Scan for the cell matching the given text and deliver its [x, y] coordinate at center. 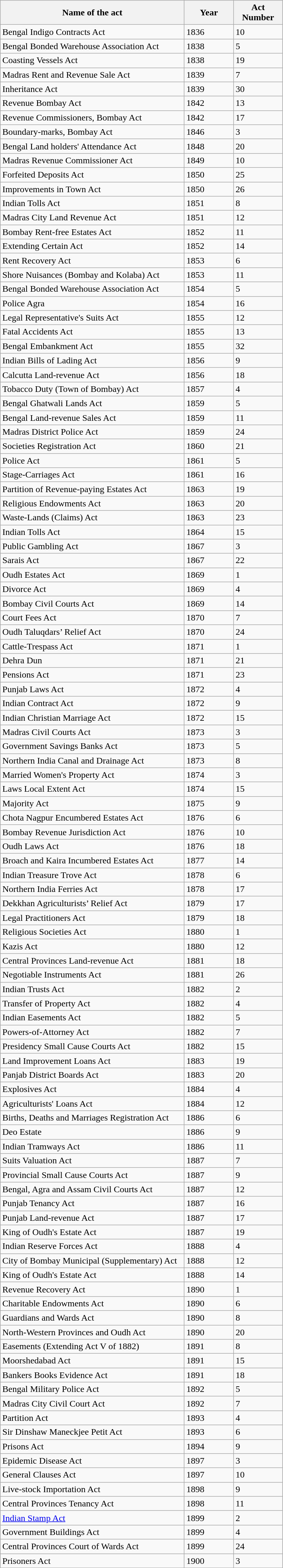
Agriculturists' Loans Act [92, 1103]
Extending Certain Act [92, 246]
Year [209, 13]
Legal Practitioners Act [92, 918]
Divorce Act [92, 589]
Northern India Canal and Drainage Act [92, 761]
Prisons Act [92, 1446]
Religious Endowments Act [92, 503]
Powers-of-Attorney Act [92, 1032]
Laws Local Extent Act [92, 789]
Live-stock Importation Act [92, 1489]
22 [258, 560]
Indian Christian Marriage Act [92, 718]
Madras District Police Act [92, 432]
Forfeited Deposits Act [92, 175]
1849 [209, 160]
Deo Estate [92, 1132]
1860 [209, 446]
Indian Contract Act [92, 703]
Oudh Laws Act [92, 846]
Provincial Small Cause Courts Act [92, 1175]
Central Provinces Land-revenue Act [92, 961]
Explosives Act [92, 1089]
Calcutta Land-revenue Act [92, 375]
Indian Stamp Act [92, 1518]
Broach and Kaira Incumbered Estates Act [92, 860]
Dehra Dun [92, 661]
Births, Deaths and Marriages Registration Act [92, 1118]
City of Bombay Municipal (Supplementary) Act [92, 1261]
Indian Reserve Forces Act [92, 1246]
1900 [209, 1560]
Bengal Ghatwali Lands Act [92, 403]
Prisoners Act [92, 1560]
Suits Valuation Act [92, 1161]
25 [258, 175]
Central Provinces Court of Wards Act [92, 1546]
Fatal Accidents Act [92, 332]
Bankers Books Evidence Act [92, 1375]
Epidemic Disease Act [92, 1461]
Moorshedabad Act [92, 1361]
Indian Easements Act [92, 1018]
Revenue Recovery Act [92, 1289]
Pensions Act [92, 675]
Inheritance Act [92, 89]
1857 [209, 389]
1864 [209, 532]
Name of the act [92, 13]
Bengal Embankment Act [92, 346]
General Clauses Act [92, 1475]
1894 [209, 1446]
Coasting Vessels Act [92, 60]
Stage-Carriages Act [92, 475]
Presidency Small Cause Courts Act [92, 1046]
Revenue Commissioners, Bombay Act [92, 117]
Madras City Land Revenue Act [92, 218]
Madras City Civil Court Act [92, 1404]
Indian Trusts Act [92, 989]
Bombay Civil Courts Act [92, 603]
Bombay Revenue Jurisdiction Act [92, 832]
Indian Treasure Trove Act [92, 875]
Police Act [92, 461]
Charitable Endowments Act [92, 1303]
Land Improvement Loans Act [92, 1060]
Bengal Land-revenue Sales Act [92, 418]
1836 [209, 32]
Court Fees Act [92, 618]
30 [258, 89]
1846 [209, 132]
Religious Societies Act [92, 932]
32 [258, 346]
Improvements in Town Act [92, 189]
North-Western Provinces and Oudh Act [92, 1332]
Bengal Land holders' Attendance Act [92, 146]
Government Savings Banks Act [92, 746]
Cattle-Trespass Act [92, 646]
Negotiable Instruments Act [92, 975]
Punjab Land-revenue Act [92, 1218]
Bengal Military Police Act [92, 1389]
Indian Bills of Lading Act [92, 360]
Panjab District Boards Act [92, 1075]
Punjab Tenancy Act [92, 1203]
Indian Tramways Act [92, 1146]
Easements (Extending Act V of 1882) [92, 1347]
Northern India Ferries Act [92, 889]
Guardians and Wards Act [92, 1318]
Government Buildings Act [92, 1532]
Madras Civil Courts Act [92, 732]
Madras Revenue Commissioner Act [92, 160]
Act Number [258, 13]
Tobacco Duty (Town of Bombay) Act [92, 389]
Dekkhan Agriculturists’ Relief Act [92, 904]
Majority Act [92, 803]
1848 [209, 146]
1877 [209, 860]
Shore Nuisances (Bombay and Kolaba) Act [92, 275]
Sir Dinshaw Maneckjee Petit Act [92, 1432]
Societies Registration Act [92, 446]
Partition of Revenue-paying Estates Act [92, 489]
Bengal, Agra and Assam Civil Courts Act [92, 1189]
Partition Act [92, 1418]
Central Provinces Tenancy Act [92, 1503]
Legal Representative's Suits Act [92, 318]
Chota Nagpur Encumbered Estates Act [92, 818]
Sarais Act [92, 560]
Bengal Indigo Contracts Act [92, 32]
Bombay Rent-free Estates Act [92, 232]
1875 [209, 803]
Oudh Taluqdars’ Relief Act [92, 632]
Punjab Laws Act [92, 689]
Oudh Estates Act [92, 575]
Boundary-marks, Bombay Act [92, 132]
Rent Recovery Act [92, 261]
Public Gambling Act [92, 546]
Married Women's Property Act [92, 775]
Madras Rent and Revenue Sale Act [92, 75]
Waste-Lands (Claims) Act [92, 518]
Police Agra [92, 303]
Kazis Act [92, 946]
Transfer of Property Act [92, 1003]
Revenue Bombay Act [92, 103]
